Determine the [x, y] coordinate at the center of the cell enclosing the given text.  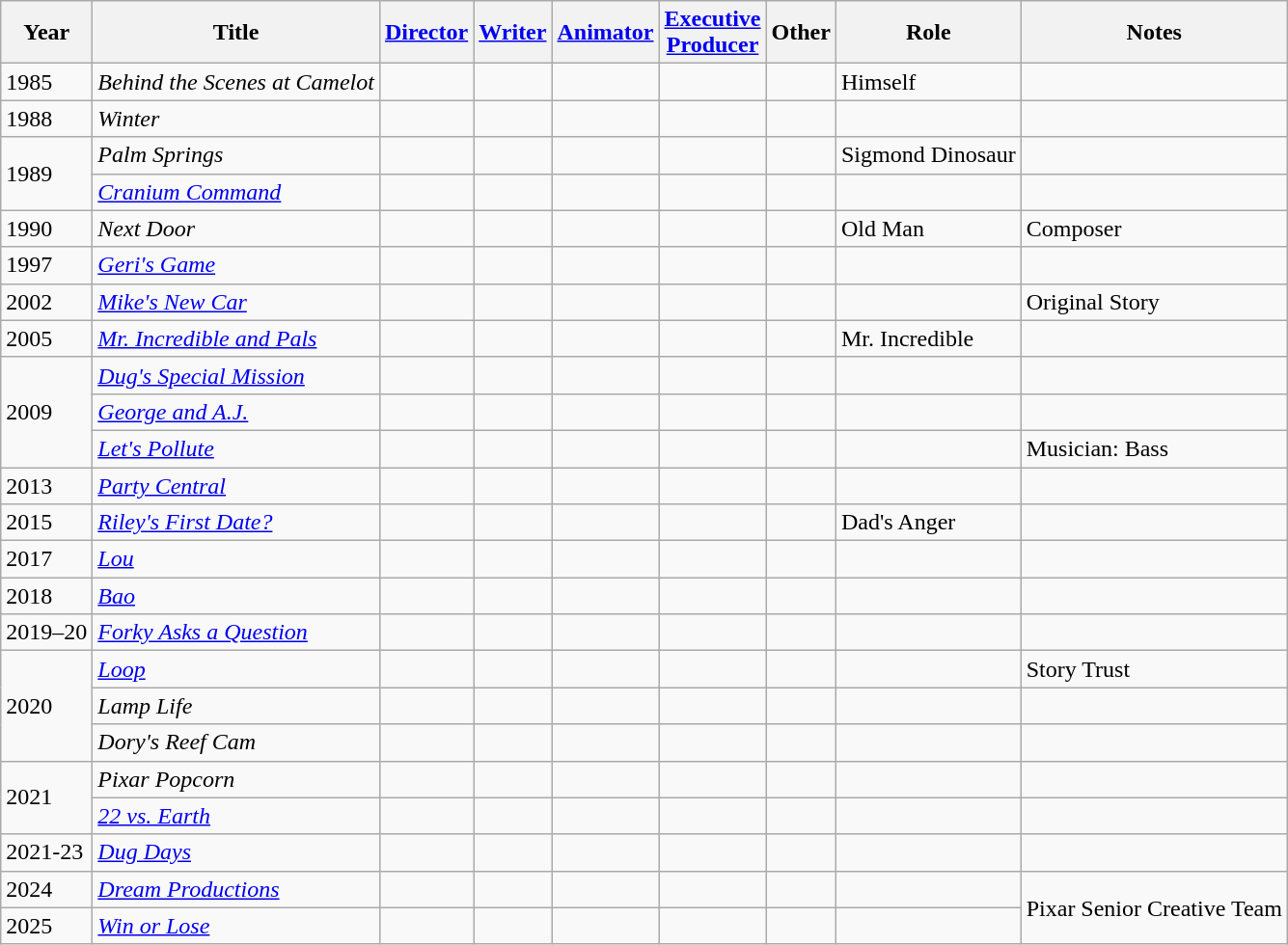
Geri's Game [236, 265]
Composer [1154, 229]
1990 [46, 229]
Musician: Bass [1154, 448]
Mr. Incredible and Pals [236, 338]
Dug's Special Mission [236, 375]
1988 [46, 119]
Winter [236, 119]
Pixar Senior Creative Team [1154, 907]
2025 [46, 926]
Riley's First Date? [236, 523]
Dug Days [236, 852]
Mr. Incredible [928, 338]
2019–20 [46, 633]
Animator [606, 33]
22 vs. Earth [236, 816]
Lamp Life [236, 706]
Himself [928, 82]
Loop [236, 669]
Pixar Popcorn [236, 779]
Forky Asks a Question [236, 633]
Dory's Reef Cam [236, 742]
Title [236, 33]
Old Man [928, 229]
Bao [236, 596]
Notes [1154, 33]
Lou [236, 559]
2021 [46, 797]
Cranium Command [236, 192]
2009 [46, 412]
Dad's Anger [928, 523]
1997 [46, 265]
Sigmond Dinosaur [928, 155]
2021-23 [46, 852]
2002 [46, 302]
1989 [46, 174]
2015 [46, 523]
Party Central [236, 485]
Win or Lose [236, 926]
2018 [46, 596]
Dream Productions [236, 889]
Next Door [236, 229]
ExecutiveProducer [712, 33]
Mike's New Car [236, 302]
Writer [513, 33]
2017 [46, 559]
Year [46, 33]
Original Story [1154, 302]
Let's Pollute [236, 448]
Other [801, 33]
Behind the Scenes at Camelot [236, 82]
Palm Springs [236, 155]
Role [928, 33]
1985 [46, 82]
Story Trust [1154, 669]
2005 [46, 338]
2013 [46, 485]
George and A.J. [236, 412]
2020 [46, 706]
2024 [46, 889]
Director [426, 33]
